Scan for the cell matching the given text and deliver its [x, y] coordinate at center. 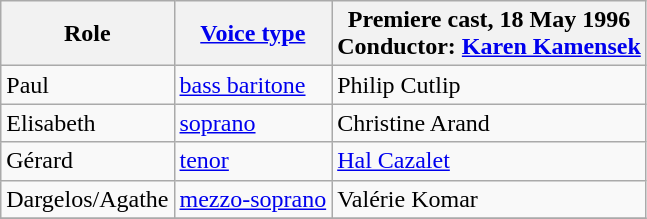
Hal Cazalet [490, 161]
mezzo-soprano [253, 199]
Role [88, 34]
soprano [253, 123]
Christine Arand [490, 123]
bass baritone [253, 85]
Gérard [88, 161]
Premiere cast, 18 May 1996Conductor: Karen Kamensek [490, 34]
Dargelos/Agathe [88, 199]
Elisabeth [88, 123]
Valérie Komar [490, 199]
Voice type [253, 34]
Paul [88, 85]
tenor [253, 161]
Philip Cutlip [490, 85]
